Return the [x, y] coordinate for the center point of the cell that contains the specified text.  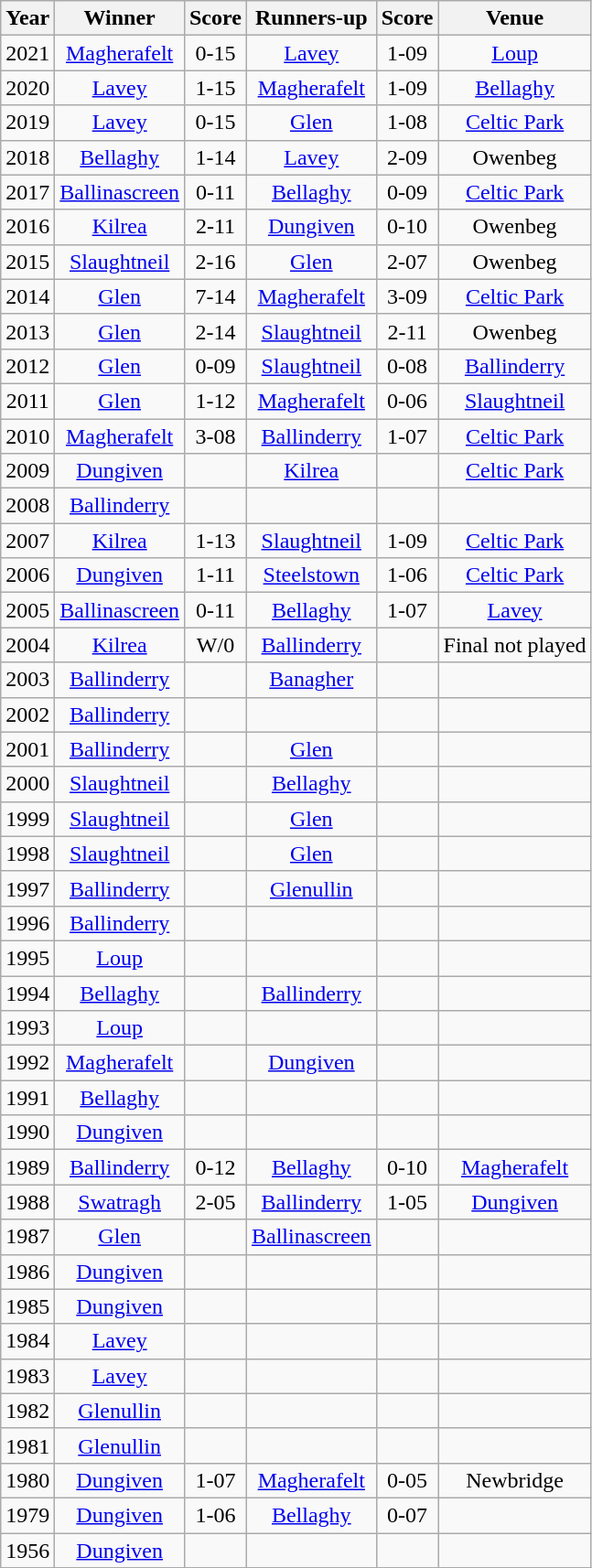
2020 [27, 88]
1984 [27, 1341]
1-08 [407, 123]
Final not played [514, 645]
2006 [27, 575]
2008 [27, 506]
2001 [27, 749]
Runners-up [311, 18]
1980 [27, 1480]
1999 [27, 819]
2009 [27, 471]
1998 [27, 854]
2004 [27, 645]
Banagher [311, 680]
Newbridge [514, 1480]
3-09 [407, 296]
Year [27, 18]
2021 [27, 53]
1990 [27, 1133]
3-08 [215, 436]
1-11 [215, 575]
W/0 [215, 645]
Steelstown [311, 575]
0-05 [407, 1480]
1981 [27, 1445]
2013 [27, 331]
1-12 [215, 401]
1989 [27, 1167]
1986 [27, 1272]
2-14 [215, 331]
1991 [27, 1098]
2003 [27, 680]
2016 [27, 227]
1979 [27, 1515]
2-05 [215, 1202]
2011 [27, 401]
1987 [27, 1237]
1994 [27, 993]
7-14 [215, 296]
0-08 [407, 366]
1997 [27, 888]
1985 [27, 1306]
2019 [27, 123]
1996 [27, 923]
1993 [27, 1028]
2017 [27, 192]
2007 [27, 541]
1-05 [407, 1202]
0-06 [407, 401]
2012 [27, 366]
2010 [27, 436]
2015 [27, 262]
Venue [514, 18]
Swatragh [120, 1202]
0-12 [215, 1167]
2-16 [215, 262]
1-15 [215, 88]
2-09 [407, 157]
2014 [27, 296]
1982 [27, 1411]
2005 [27, 610]
1983 [27, 1376]
Winner [120, 18]
2002 [27, 714]
1956 [27, 1551]
1988 [27, 1202]
2-07 [407, 262]
2018 [27, 157]
2000 [27, 784]
1995 [27, 958]
0-07 [407, 1515]
1992 [27, 1063]
1-13 [215, 541]
1-14 [215, 157]
